Output the [X, Y] coordinate of the center of the cell containing the given text.  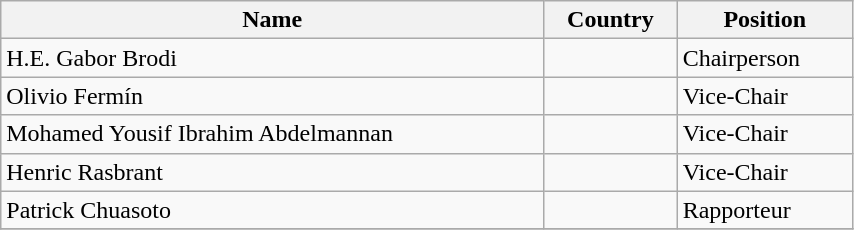
Country [610, 20]
Olivio Fermín [272, 96]
Henric Rasbrant [272, 172]
Rapporteur [764, 210]
Position [764, 20]
Name [272, 20]
Mohamed Yousif Ibrahim Abdelmannan [272, 134]
Patrick Chuasoto [272, 210]
H.E. Gabor Brodi [272, 58]
Chairperson [764, 58]
